Find where the given text appears and provide that cell's center as (X, Y) coordinate. 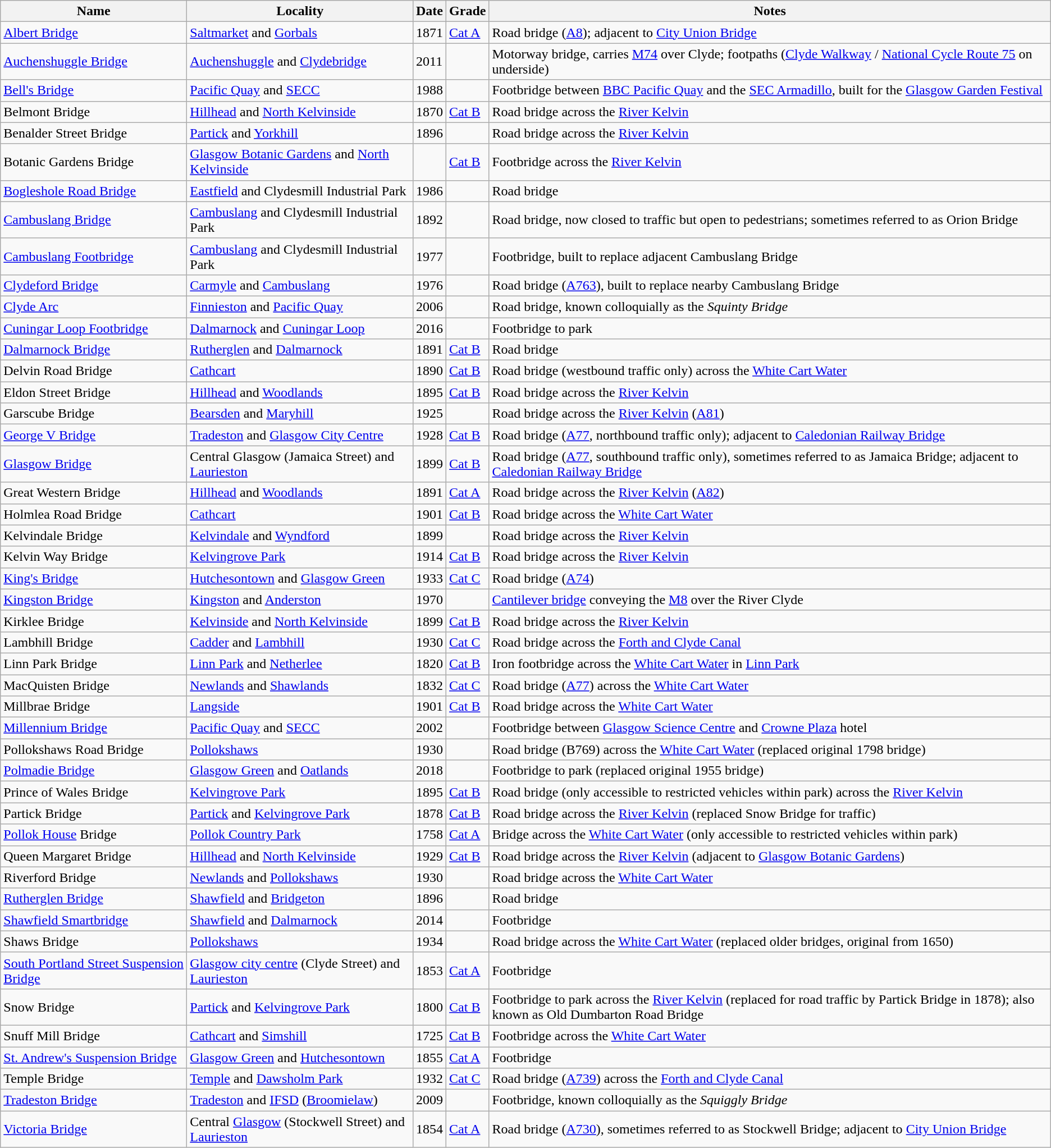
1758 (429, 835)
1855 (429, 1057)
Road bridge across the River Kelvin (A82) (770, 493)
Footbridge, known colloquially as the Squiggly Bridge (770, 1100)
King's Bridge (94, 578)
Footbridge across the White Cart Water (770, 1036)
Partick Bridge (94, 813)
1871 (429, 33)
Footbridge to park (replaced original 1955 bridge) (770, 771)
Road bridge across the River Kelvin (A81) (770, 414)
Road bridge, known colloquially as the Squinty Bridge (770, 307)
Road bridge (only accessible to restricted vehicles within park) across the River Kelvin (770, 792)
Lambhill Bridge (94, 642)
Iron footbridge across the White Cart Water in Linn Park (770, 664)
2018 (429, 771)
1878 (429, 813)
Tradeston and IFSD (Broomielaw) (300, 1100)
Langside (300, 707)
1925 (429, 414)
Cathcart and Simshill (300, 1036)
Bearsden and Maryhill (300, 414)
Road bridge (A763), built to replace nearby Cambuslang Bridge (770, 285)
Glasgow Bridge (94, 464)
Glasgow Green and Oatlands (300, 771)
Linn Park and Netherlee (300, 664)
1890 (429, 371)
1933 (429, 578)
Benalder Street Bridge (94, 133)
Kelvindale and Wyndford (300, 536)
Pollok Country Park (300, 835)
Road bridge, now closed to traffic but open to pedestrians; sometimes referred to as Orion Bridge (770, 220)
South Portland Street Suspension Bridge (94, 970)
Road bridge (A77) across the White Cart Water (770, 685)
Glasgow Botanic Gardens and North Kelvinside (300, 162)
Belmont Bridge (94, 112)
Auchenshuggle and Clydebridge (300, 62)
Great Western Bridge (94, 493)
Botanic Gardens Bridge (94, 162)
Grade (468, 11)
Kelvin Way Bridge (94, 557)
Pollokshaws Road Bridge (94, 749)
Locality (300, 11)
1725 (429, 1036)
1934 (429, 941)
1977 (429, 256)
1853 (429, 970)
Carmyle and Cambuslang (300, 285)
1832 (429, 685)
1892 (429, 220)
Millennium Bridge (94, 728)
Kingston and Anderston (300, 600)
Road bridge (A74) (770, 578)
Saltmarket and Gorbals (300, 33)
1976 (429, 285)
Holmlea Road Bridge (94, 514)
1986 (429, 191)
Polmadie Bridge (94, 771)
Kirklee Bridge (94, 621)
Footbridge to park across the River Kelvin (replaced for road traffic by Partick Bridge in 1878); also known as Old Dumbarton Road Bridge (770, 1007)
2014 (429, 920)
Clydeford Bridge (94, 285)
Footbridge between Glasgow Science Centre and Crowne Plaza hotel (770, 728)
Queen Margaret Bridge (94, 856)
Temple and Dawsholm Park (300, 1079)
Kingston Bridge (94, 600)
1932 (429, 1079)
2002 (429, 728)
Dalmarnock Bridge (94, 350)
2009 (429, 1100)
Road bridge (westbound traffic only) across the White Cart Water (770, 371)
Name (94, 11)
Newlands and Pollokshaws (300, 877)
1854 (429, 1129)
Glasgow city centre (Clyde Street) and Laurieston (300, 970)
Cadder and Lambhill (300, 642)
Kelvinside and North Kelvinside (300, 621)
Road bridge across the River Kelvin (adjacent to Glasgow Botanic Gardens) (770, 856)
1820 (429, 664)
Footbridge, built to replace adjacent Cambuslang Bridge (770, 256)
Victoria Bridge (94, 1129)
Rutherglen Bridge (94, 899)
Eldon Street Bridge (94, 392)
Snow Bridge (94, 1007)
Road bridge (A8); adjacent to City Union Bridge (770, 33)
Finnieston and Pacific Quay (300, 307)
Footbridge across the River Kelvin (770, 162)
Rutherglen and Dalmarnock (300, 350)
Road bridge across the Forth and Clyde Canal (770, 642)
Road bridge (A77, northbound traffic only); adjacent to Caledonian Railway Bridge (770, 435)
Garscube Bridge (94, 414)
Road bridge (A77, southbound traffic only), sometimes referred to as Jamaica Bridge; adjacent to Caledonian Railway Bridge (770, 464)
Linn Park Bridge (94, 664)
2011 (429, 62)
1914 (429, 557)
Road bridge (B769) across the White Cart Water (replaced original 1798 bridge) (770, 749)
Glasgow Green and Hutchesontown (300, 1057)
1929 (429, 856)
Bridge across the White Cart Water (only accessible to restricted vehicles within park) (770, 835)
2016 (429, 328)
Cambuslang Bridge (94, 220)
Shawfield Smartbridge (94, 920)
Cantilever bridge conveying the M8 over the River Clyde (770, 600)
Bell's Bridge (94, 90)
Snuff Mill Bridge (94, 1036)
Road bridge across the River Kelvin (replaced Snow Bridge for traffic) (770, 813)
1800 (429, 1007)
1988 (429, 90)
2006 (429, 307)
MacQuisten Bridge (94, 685)
Cambuslang Footbridge (94, 256)
Eastfield and Clydesmill Industrial Park (300, 191)
Central Glasgow (Stockwell Street) and Laurieston (300, 1129)
Kelvindale Bridge (94, 536)
Tradeston and Glasgow City Centre (300, 435)
1870 (429, 112)
Bogleshole Road Bridge (94, 191)
Auchenshuggle Bridge (94, 62)
Tradeston Bridge (94, 1100)
St. Andrew's Suspension Bridge (94, 1057)
Hutchesontown and Glasgow Green (300, 578)
Shaws Bridge (94, 941)
Clyde Arc (94, 307)
Pollok House Bridge (94, 835)
Date (429, 11)
Road bridge (A739) across the Forth and Clyde Canal (770, 1079)
Cuningar Loop Footbridge (94, 328)
Central Glasgow (Jamaica Street) and Laurieston (300, 464)
Millbrae Bridge (94, 707)
Partick and Yorkhill (300, 133)
Shawfield and Bridgeton (300, 899)
Footbridge to park (770, 328)
Riverford Bridge (94, 877)
Road bridge (A730), sometimes referred to as Stockwell Bridge; adjacent to City Union Bridge (770, 1129)
Temple Bridge (94, 1079)
1970 (429, 600)
Motorway bridge, carries M74 over Clyde; footpaths (Clyde Walkway / National Cycle Route 75 on underside) (770, 62)
Albert Bridge (94, 33)
Shawfield and Dalmarnock (300, 920)
Footbridge between BBC Pacific Quay and the SEC Armadillo, built for the Glasgow Garden Festival (770, 90)
Notes (770, 11)
George V Bridge (94, 435)
Dalmarnock and Cuningar Loop (300, 328)
1928 (429, 435)
Prince of Wales Bridge (94, 792)
Newlands and Shawlands (300, 685)
Delvin Road Bridge (94, 371)
Road bridge across the White Cart Water (replaced older bridges, original from 1650) (770, 941)
